Pinpoint the cell where the given text exists, returning its [X, Y] midpoint coordinate. 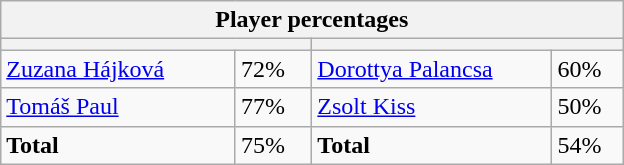
72% [273, 69]
77% [273, 107]
Dorottya Palancsa [432, 69]
75% [273, 145]
Zuzana Hájková [118, 69]
Zsolt Kiss [432, 107]
Tomáš Paul [118, 107]
60% [588, 69]
54% [588, 145]
50% [588, 107]
Player percentages [312, 20]
